Return the (x, y) coordinate for the center point of the cell that contains the specified text.  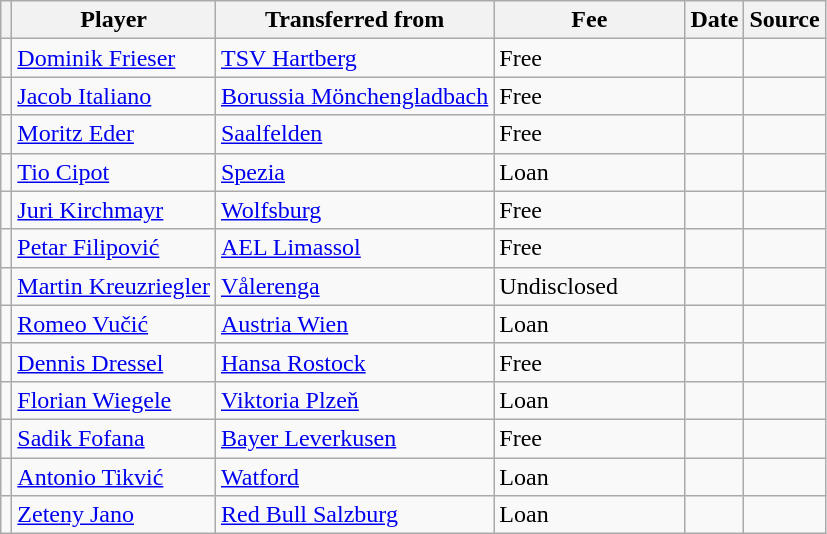
Transferred from (354, 20)
Player (114, 20)
Hansa Rostock (354, 362)
Viktoria Plzeň (354, 400)
Juri Kirchmayr (114, 210)
Petar Filipović (114, 248)
Fee (590, 20)
Bayer Leverkusen (354, 438)
Saalfelden (354, 134)
AEL Limassol (354, 248)
Sadik Fofana (114, 438)
Undisclosed (590, 286)
Martin Kreuzriegler (114, 286)
Red Bull Salzburg (354, 515)
Tio Cipot (114, 172)
Wolfsburg (354, 210)
Romeo Vučić (114, 324)
Zeteny Jano (114, 515)
Moritz Eder (114, 134)
Florian Wiegele (114, 400)
Spezia (354, 172)
Borussia Mönchengladbach (354, 96)
Vålerenga (354, 286)
Date (714, 20)
Dennis Dressel (114, 362)
Dominik Frieser (114, 58)
Austria Wien (354, 324)
TSV Hartberg (354, 58)
Source (784, 20)
Watford (354, 477)
Jacob Italiano (114, 96)
Antonio Tikvić (114, 477)
